Provide the [x, y] coordinate of the cell's center where the given text is located.  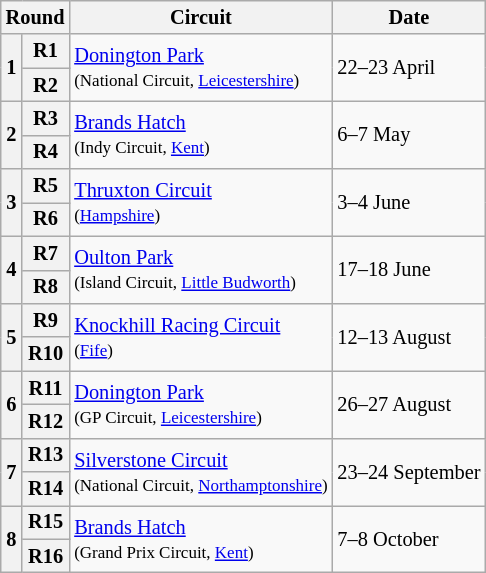
5 [12, 336]
7 [12, 472]
R10 [46, 354]
Circuit [200, 17]
R15 [46, 522]
R9 [46, 320]
Date [408, 17]
R8 [46, 287]
6–7 May [408, 134]
23–24 September [408, 472]
Brands Hatch(Indy Circuit, Kent) [200, 134]
Thruxton Circuit(Hampshire) [200, 202]
R1 [46, 51]
4 [12, 270]
R4 [46, 152]
2 [12, 134]
22–23 April [408, 68]
R13 [46, 455]
R12 [46, 421]
R6 [46, 219]
3 [12, 202]
R7 [46, 253]
8 [12, 538]
Brands Hatch(Grand Prix Circuit, Kent) [200, 538]
1 [12, 68]
R5 [46, 186]
R16 [46, 556]
Donington Park(National Circuit, Leicestershire) [200, 68]
17–18 June [408, 270]
R14 [46, 489]
Knockhill Racing Circuit(Fife) [200, 336]
12–13 August [408, 336]
Donington Park(GP Circuit, Leicestershire) [200, 404]
3–4 June [408, 202]
R11 [46, 388]
6 [12, 404]
Round [36, 17]
Silverstone Circuit(National Circuit, Northamptonshire) [200, 472]
R2 [46, 85]
26–27 August [408, 404]
R3 [46, 118]
Oulton Park(Island Circuit, Little Budworth) [200, 270]
7–8 October [408, 538]
